For the text-containing cell, return its midpoint in (X, Y) coordinate format. 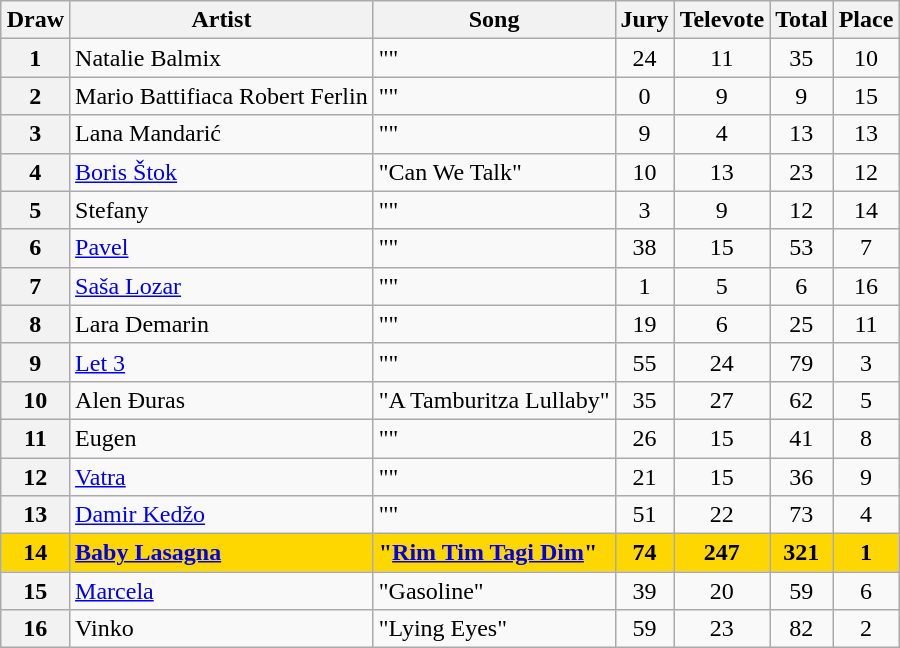
Boris Štok (222, 172)
Eugen (222, 438)
22 (722, 515)
26 (644, 438)
Lana Mandarić (222, 134)
"A Tamburitza Lullaby" (494, 400)
Baby Lasagna (222, 553)
Damir Kedžo (222, 515)
Vatra (222, 477)
41 (802, 438)
Vinko (222, 629)
Stefany (222, 210)
38 (644, 248)
321 (802, 553)
"Can We Talk" (494, 172)
Saša Lozar (222, 286)
Place (866, 20)
Let 3 (222, 362)
82 (802, 629)
Draw (35, 20)
Mario Battifiaca Robert Ferlin (222, 96)
"Gasoline" (494, 591)
"Rim Tim Tagi Dim" (494, 553)
Pavel (222, 248)
19 (644, 324)
62 (802, 400)
Jury (644, 20)
51 (644, 515)
20 (722, 591)
Alen Đuras (222, 400)
Televote (722, 20)
Total (802, 20)
53 (802, 248)
25 (802, 324)
39 (644, 591)
0 (644, 96)
79 (802, 362)
Marcela (222, 591)
27 (722, 400)
55 (644, 362)
73 (802, 515)
21 (644, 477)
Artist (222, 20)
"Lying Eyes" (494, 629)
247 (722, 553)
Song (494, 20)
Lara Demarin (222, 324)
74 (644, 553)
36 (802, 477)
Natalie Balmix (222, 58)
